For the text-containing cell, return its midpoint in (x, y) coordinate format. 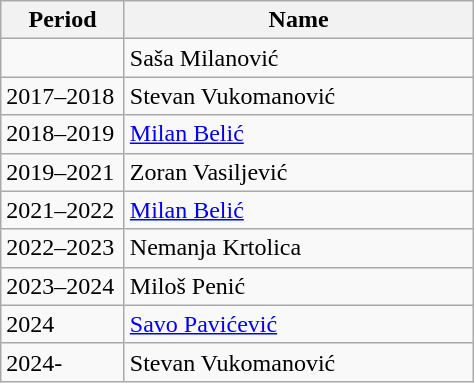
Period (63, 20)
2018–2019 (63, 134)
2021–2022 (63, 210)
Nemanja Krtolica (298, 248)
Savo Pavićević (298, 324)
Name (298, 20)
Saša Milanović (298, 58)
2019–2021 (63, 172)
Zoran Vasiljević (298, 172)
2022–2023 (63, 248)
2023–2024 (63, 286)
2024 (63, 324)
2024- (63, 362)
2017–2018 (63, 96)
Miloš Penić (298, 286)
